For the text-containing cell, return its midpoint in [X, Y] coordinate format. 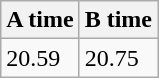
20.59 [40, 58]
20.75 [118, 58]
A time [40, 20]
B time [118, 20]
